Determine the (X, Y) coordinate at the center of the cell enclosing the given text.  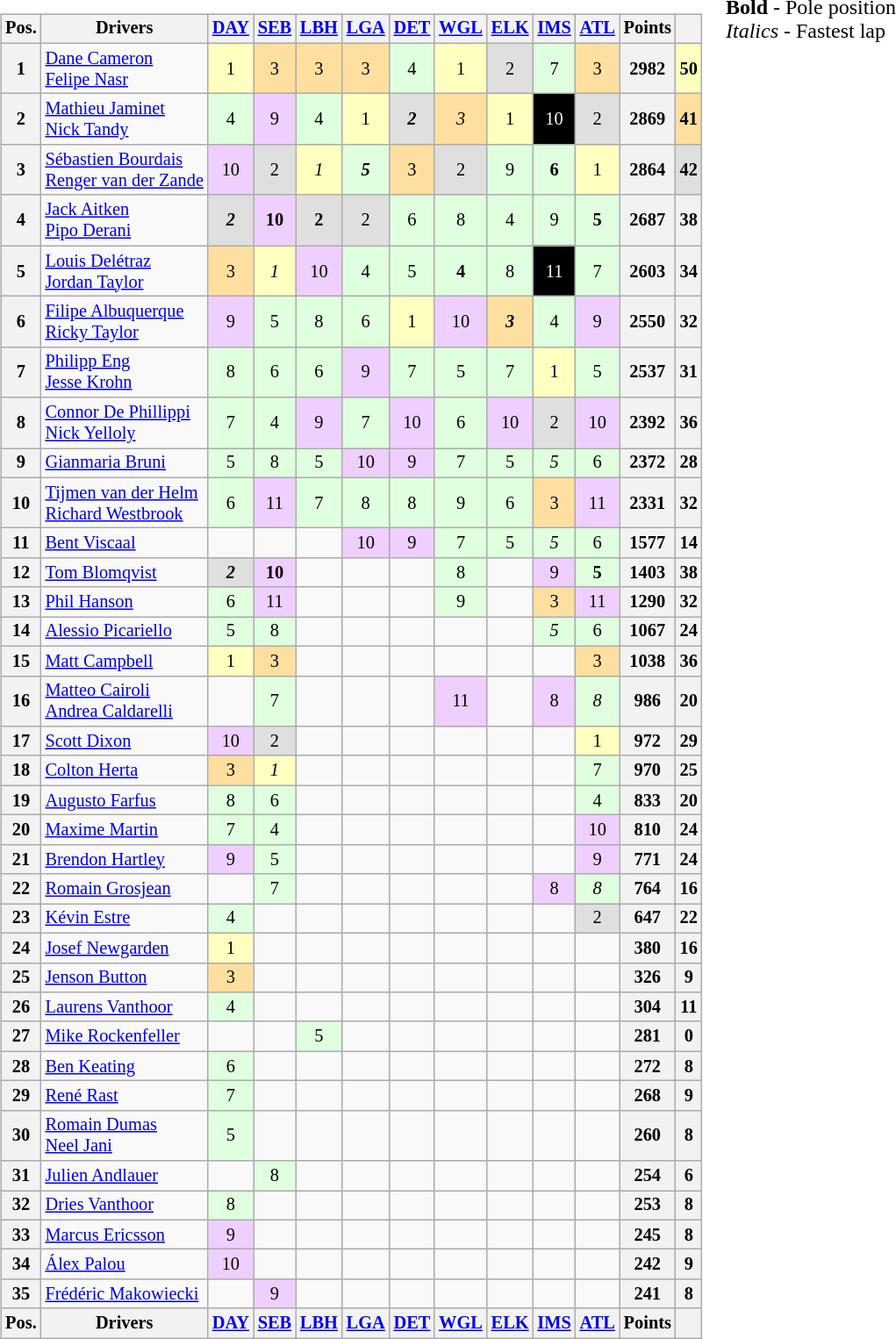
1038 (648, 661)
41 (689, 119)
Jack Aitken Pipo Derani (125, 220)
986 (648, 701)
Frédéric Makowiecki (125, 1294)
281 (648, 1036)
Maxime Martin (125, 830)
Phil Hanson (125, 602)
27 (21, 1036)
Brendon Hartley (125, 859)
33 (21, 1235)
Tijmen van der Helm Richard Westbrook (125, 503)
810 (648, 830)
Augusto Farfus (125, 800)
1290 (648, 602)
Connor De Phillippi Nick Yelloly (125, 423)
1577 (648, 543)
1067 (648, 632)
380 (648, 948)
21 (21, 859)
326 (648, 977)
241 (648, 1294)
254 (648, 1176)
23 (21, 919)
242 (648, 1264)
17 (21, 741)
Louis Delétraz Jordan Taylor (125, 271)
764 (648, 889)
Ben Keating (125, 1066)
2687 (648, 220)
Gianmaria Bruni (125, 463)
304 (648, 1007)
Filipe Albuquerque Ricky Taylor (125, 322)
Romain Grosjean (125, 889)
833 (648, 800)
Dane Cameron Felipe Nasr (125, 68)
2372 (648, 463)
245 (648, 1235)
647 (648, 919)
972 (648, 741)
Matteo Cairoli Andrea Caldarelli (125, 701)
Alessio Picariello (125, 632)
253 (648, 1206)
Laurens Vanthoor (125, 1007)
Tom Blomqvist (125, 573)
Colton Herta (125, 770)
970 (648, 770)
42 (689, 170)
Scott Dixon (125, 741)
Kévin Estre (125, 919)
Mike Rockenfeller (125, 1036)
771 (648, 859)
2982 (648, 68)
Matt Campbell (125, 661)
35 (21, 1294)
René Rast (125, 1096)
19 (21, 800)
Jenson Button (125, 977)
Mathieu Jaminet Nick Tandy (125, 119)
2864 (648, 170)
Romain Dumas Neel Jani (125, 1135)
Philipp Eng Jesse Krohn (125, 372)
Álex Palou (125, 1264)
18 (21, 770)
Josef Newgarden (125, 948)
Julien Andlauer (125, 1176)
2550 (648, 322)
Marcus Ericsson (125, 1235)
2603 (648, 271)
2331 (648, 503)
260 (648, 1135)
268 (648, 1096)
50 (689, 68)
2537 (648, 372)
1403 (648, 573)
Bent Viscaal (125, 543)
13 (21, 602)
15 (21, 661)
30 (21, 1135)
12 (21, 573)
272 (648, 1066)
2392 (648, 423)
Dries Vanthoor (125, 1206)
2869 (648, 119)
0 (689, 1036)
26 (21, 1007)
Sébastien Bourdais Renger van der Zande (125, 170)
